Find where the given text appears and provide that cell's center as (X, Y) coordinate. 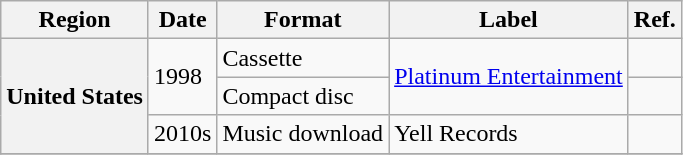
Label (509, 20)
Format (303, 20)
Music download (303, 134)
2010s (182, 134)
Platinum Entertainment (509, 77)
1998 (182, 77)
Yell Records (509, 134)
Ref. (654, 20)
Compact disc (303, 96)
United States (75, 96)
Cassette (303, 58)
Date (182, 20)
Region (75, 20)
